For the text-containing cell, return its midpoint in [X, Y] coordinate format. 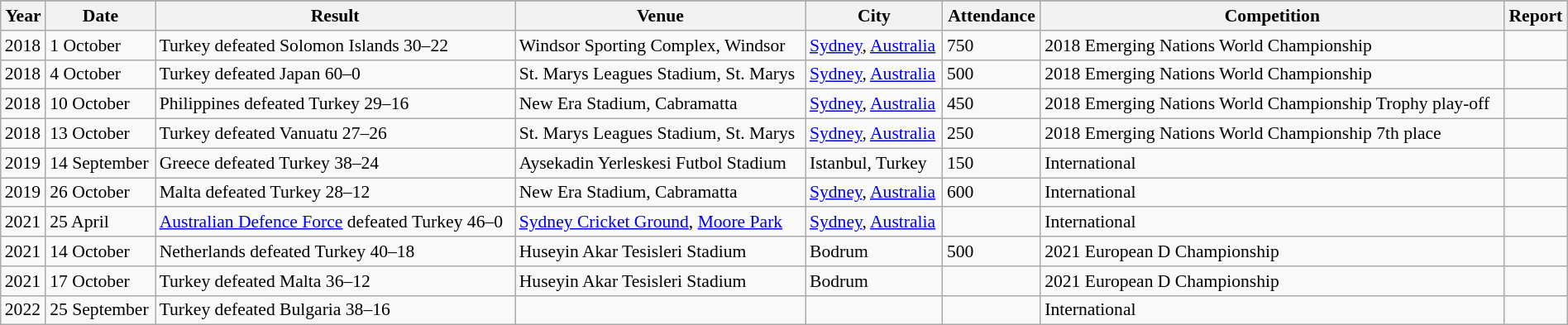
Istanbul, Turkey [874, 163]
1 October [100, 45]
Turkey defeated Vanuatu 27–26 [336, 134]
250 [992, 134]
City [874, 16]
Turkey defeated Solomon Islands 30–22 [336, 45]
Year [23, 16]
Competition [1272, 16]
14 October [100, 251]
25 April [100, 222]
14 September [100, 163]
750 [992, 45]
10 October [100, 104]
Report [1537, 16]
Greece defeated Turkey 38–24 [336, 163]
Turkey defeated Malta 36–12 [336, 281]
Aysekadin Yerleskesi Futbol Stadium [660, 163]
Date [100, 16]
150 [992, 163]
2018 Emerging Nations World Championship Trophy play-off [1272, 104]
13 October [100, 134]
Turkey defeated Japan 60–0 [336, 74]
Australian Defence Force defeated Turkey 46–0 [336, 222]
Result [336, 16]
25 September [100, 310]
450 [992, 104]
Netherlands defeated Turkey 40–18 [336, 251]
Malta defeated Turkey 28–12 [336, 193]
600 [992, 193]
17 October [100, 281]
Turkey defeated Bulgaria 38–16 [336, 310]
Sydney Cricket Ground, Moore Park [660, 222]
Windsor Sporting Complex, Windsor [660, 45]
2018 Emerging Nations World Championship 7th place [1272, 134]
Venue [660, 16]
Attendance [992, 16]
26 October [100, 193]
4 October [100, 74]
2022 [23, 310]
Philippines defeated Turkey 29–16 [336, 104]
